Determine the [x, y] coordinate at the center of the cell enclosing the given text.  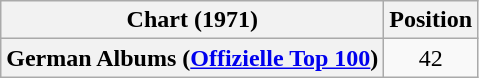
Chart (1971) [192, 20]
42 [431, 58]
Position [431, 20]
German Albums (Offizielle Top 100) [192, 58]
